Return (x, y) of the center of cell containing provided text 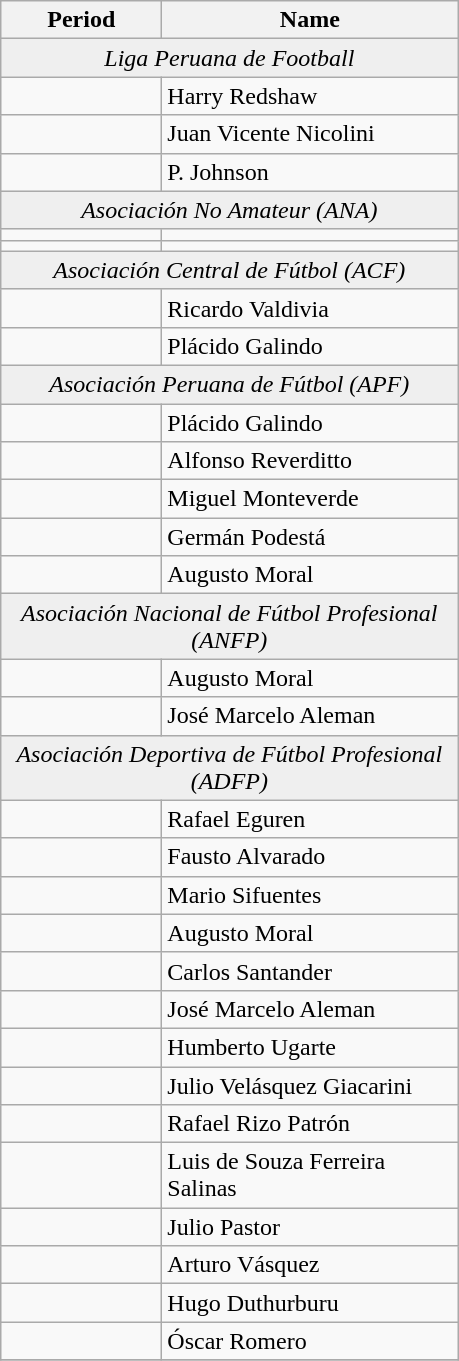
Carlos Santander (310, 971)
Alfonso Reverditto (310, 461)
Julio Pastor (310, 1227)
Rafael Eguren (310, 819)
Asociación Nacional de Fútbol Profesional (ANFP) (230, 626)
Juan Vicente Nicolini (310, 134)
Asociación Deportiva de Fútbol Profesional (ADFP) (230, 768)
Hugo Duthurburu (310, 1303)
Asociación Central de Fútbol (ACF) (230, 270)
Humberto Ugarte (310, 1047)
Period (82, 20)
Luis de Souza Ferreira Salinas (310, 1176)
Name (310, 20)
Germán Podestá (310, 537)
Asociación Peruana de Fútbol (APF) (230, 384)
Liga Peruana de Football (230, 58)
Julio Velásquez Giacarini (310, 1085)
Fausto Alvarado (310, 857)
Arturo Vásquez (310, 1265)
Ricardo Valdivia (310, 308)
Asociación No Amateur (ANA) (230, 210)
Mario Sifuentes (310, 895)
P. Johnson (310, 172)
Harry Redshaw (310, 96)
Miguel Monteverde (310, 499)
Óscar Romero (310, 1341)
Rafael Rizo Patrón (310, 1124)
